Capture the cell that displays the provided text and extract its (x, y) central coordinate. 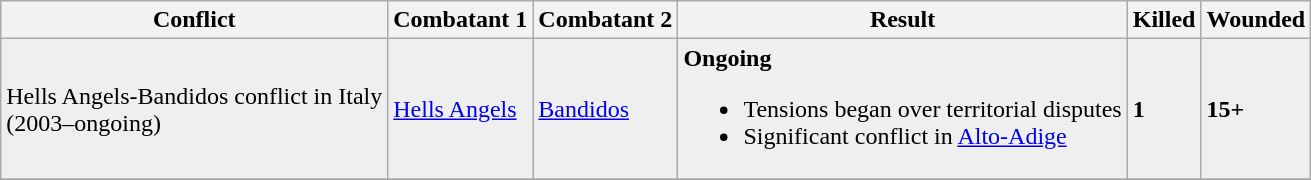
15+ (1256, 109)
Wounded (1256, 20)
Result (902, 20)
Bandidos (606, 109)
Combatant 2 (606, 20)
Killed (1164, 20)
Combatant 1 (460, 20)
OngoingTensions began over territorial disputesSignificant conflict in Alto-Adige (902, 109)
1 (1164, 109)
Conflict (194, 20)
Hells Angels-Bandidos conflict in Italy(2003–ongoing) (194, 109)
Hells Angels (460, 109)
